Capture the cell that displays the provided text and extract its [X, Y] central coordinate. 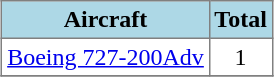
1 [240, 57]
Boeing 727-200Adv [106, 57]
Aircraft [106, 20]
Total [240, 20]
